Find where the given text appears and provide that cell's center as (x, y) coordinate. 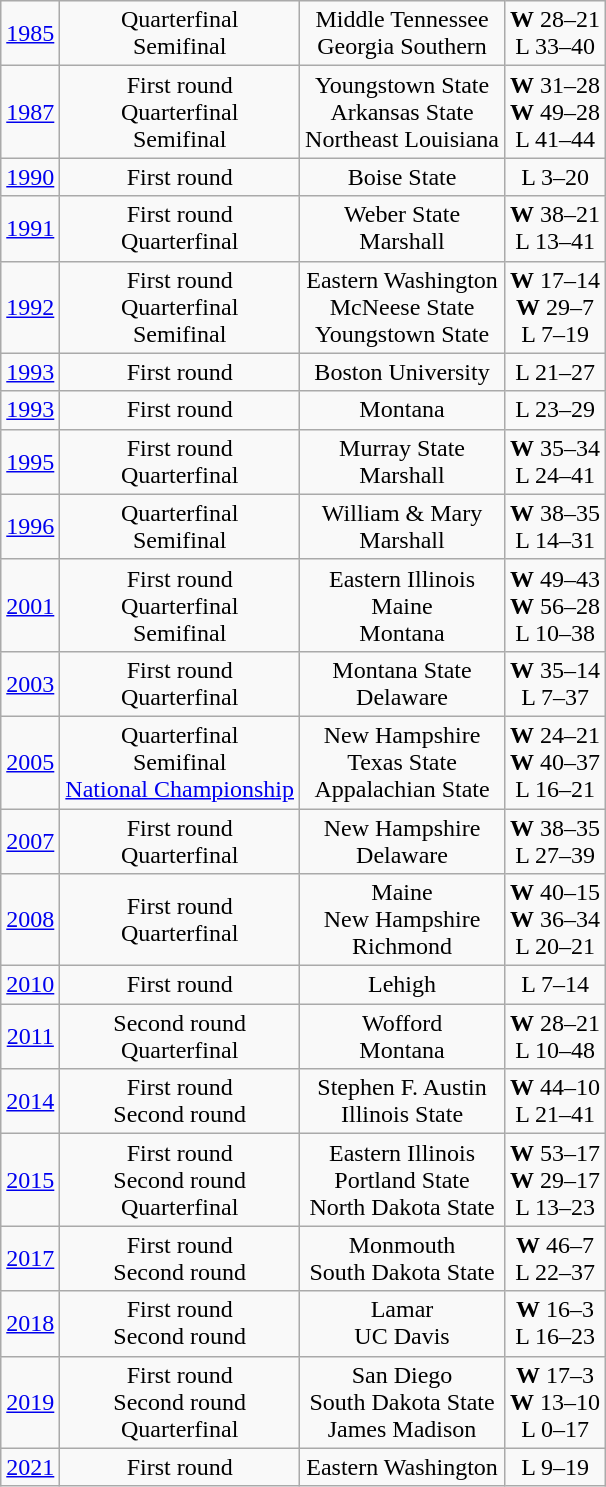
2021 (30, 1467)
L 23–29 (556, 410)
Lehigh (402, 985)
QuarterfinalSemifinalNational Championship (180, 762)
L 21–27 (556, 372)
W 17–3W 13–10L 0–17 (556, 1402)
San DiegoSouth Dakota StateJames Madison (402, 1402)
Middle TennesseeGeorgia Southern (402, 34)
William & MaryMarshall (402, 526)
1995 (30, 462)
1987 (30, 112)
Boston University (402, 372)
Montana StateDelaware (402, 684)
W 49–43W 56–28L 10–38 (556, 605)
2003 (30, 684)
2008 (30, 920)
2010 (30, 985)
W 53–17W 29–17L 13–23 (556, 1180)
WoffordMontana (402, 1036)
Murray StateMarshall (402, 462)
LamarUC Davis (402, 1324)
2018 (30, 1324)
1990 (30, 177)
W 35–34L 24–41 (556, 462)
1985 (30, 34)
2007 (30, 840)
L 7–14 (556, 985)
W 40–15W 36–34L 20–21 (556, 920)
2017 (30, 1258)
Eastern Washington (402, 1467)
Montana (402, 410)
1996 (30, 526)
W 46–7L 22–37 (556, 1258)
L 9–19 (556, 1467)
W 44–10L 21–41 (556, 1102)
Eastern IllinoisPortland StateNorth Dakota State (402, 1180)
W 38–35L 14–31 (556, 526)
New Hampshire Texas StateAppalachian State (402, 762)
W 28–21L 10–48 (556, 1036)
W 31–28W 49–28L 41–44 (556, 112)
W 16–3L 16–23 (556, 1324)
W 17–14W 29–7L 7–19 (556, 307)
W 24–21W 40–37L 16–21 (556, 762)
2011 (30, 1036)
Eastern Washington McNeese StateYoungstown State (402, 307)
Stephen F. AustinIllinois State (402, 1102)
W 35–14L 7–37 (556, 684)
W 28–21L 33–40 (556, 34)
MonmouthSouth Dakota State (402, 1258)
W 38–21L 13–41 (556, 228)
Boise State (402, 177)
New HampshireDelaware (402, 840)
L 3–20 (556, 177)
1991 (30, 228)
Second roundQuarterfinal (180, 1036)
Weber StateMarshall (402, 228)
1992 (30, 307)
2001 (30, 605)
2014 (30, 1102)
Eastern IllinoisMaineMontana (402, 605)
Youngstown State Arkansas StateNortheast Louisiana (402, 112)
2015 (30, 1180)
W 38–35L 27–39 (556, 840)
2005 (30, 762)
2019 (30, 1402)
MaineNew HampshireRichmond (402, 920)
